Identify which cell holds the provided text, then report its [X, Y] central coordinate. 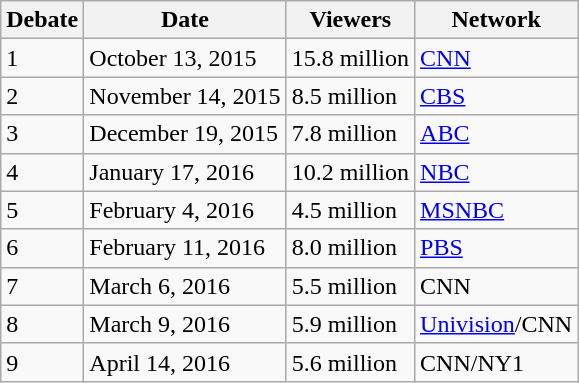
8.5 million [350, 96]
October 13, 2015 [185, 58]
CBS [496, 96]
Network [496, 20]
2 [42, 96]
Date [185, 20]
March 9, 2016 [185, 324]
5.6 million [350, 362]
November 14, 2015 [185, 96]
1 [42, 58]
Debate [42, 20]
CNN/NY1 [496, 362]
4.5 million [350, 210]
Univision/CNN [496, 324]
5.9 million [350, 324]
5 [42, 210]
February 11, 2016 [185, 248]
MSNBC [496, 210]
15.8 million [350, 58]
7 [42, 286]
4 [42, 172]
7.8 million [350, 134]
8 [42, 324]
6 [42, 248]
3 [42, 134]
8.0 million [350, 248]
9 [42, 362]
5.5 million [350, 286]
February 4, 2016 [185, 210]
March 6, 2016 [185, 286]
April 14, 2016 [185, 362]
NBC [496, 172]
10.2 million [350, 172]
Viewers [350, 20]
December 19, 2015 [185, 134]
ABC [496, 134]
PBS [496, 248]
January 17, 2016 [185, 172]
